Capture the cell that displays the provided text and extract its [X, Y] central coordinate. 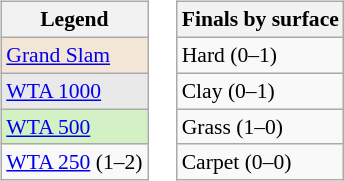
Carpet (0–0) [260, 162]
Hard (0–1) [260, 55]
WTA 250 (1–2) [74, 162]
Finals by surface [260, 20]
Grand Slam [74, 55]
WTA 500 [74, 127]
Grass (1–0) [260, 127]
Clay (0–1) [260, 91]
WTA 1000 [74, 91]
Legend [74, 20]
